Determine the [X, Y] coordinate at the center of the cell enclosing the given text.  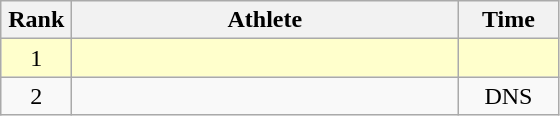
2 [36, 96]
Athlete [265, 20]
Time [508, 20]
1 [36, 58]
Rank [36, 20]
DNS [508, 96]
